Capture the cell that displays the provided text and extract its (X, Y) central coordinate. 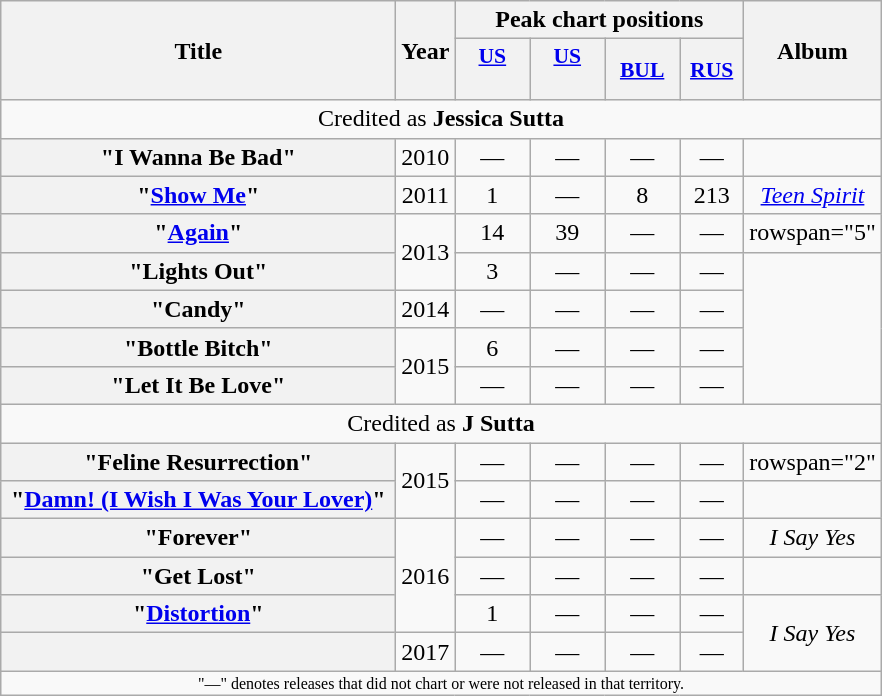
"Feline Resurrection" (198, 461)
8 (642, 195)
Album (813, 50)
Credited as J Sutta (441, 423)
3 (492, 271)
2013 (426, 252)
"Again" (198, 233)
14 (492, 233)
"Distortion" (198, 614)
"Bottle Bitch" (198, 347)
rowspan="5" (813, 233)
Title (198, 50)
2017 (426, 652)
2016 (426, 576)
213 (712, 195)
Credited as Jessica Sutta (441, 119)
39 (568, 233)
rowspan="2" (813, 461)
"Candy" (198, 309)
"Lights Out" (198, 271)
"Damn! (I Wish I Was Your Lover)" (198, 500)
"Get Lost" (198, 576)
"Show Me" (198, 195)
"Forever" (198, 538)
Teen Spirit (813, 195)
2014 (426, 309)
2011 (426, 195)
"I Wanna Be Bad" (198, 157)
Peak chart positions (600, 20)
"—" denotes releases that did not chart or were not released in that territory. (441, 683)
6 (492, 347)
Year (426, 50)
"Let It Be Love" (198, 385)
2010 (426, 157)
BUL (642, 70)
RUS (712, 70)
